Output the (x, y) coordinate of the center of the cell containing the given text.  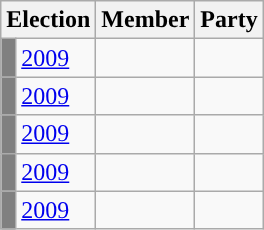
Party (229, 20)
Member (146, 20)
Election (48, 20)
